Detect which cell encompasses the target text, then output its [X, Y] center coordinate. 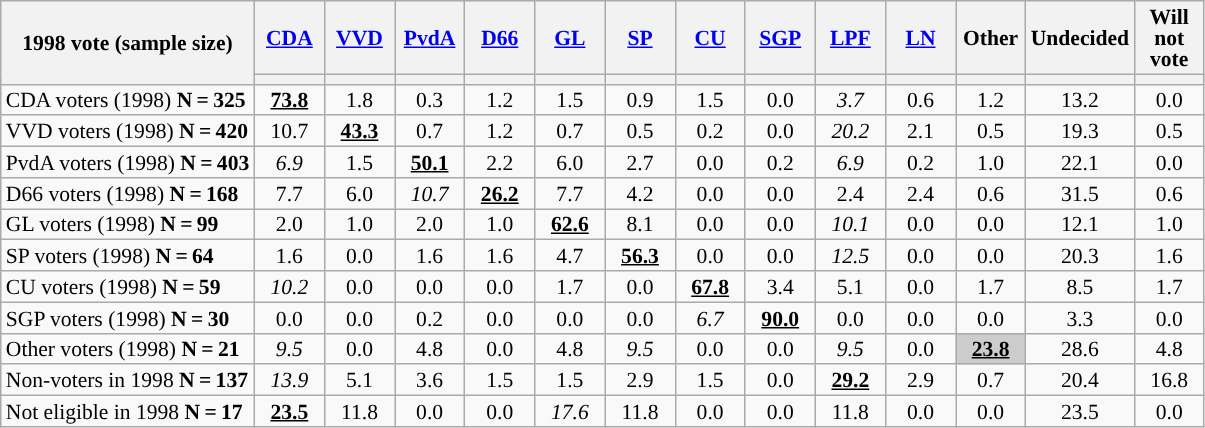
67.8 [710, 286]
Will not vote [1169, 38]
SGP [780, 38]
28.6 [1080, 348]
Not eligible in 1998 N = 17 [128, 412]
SP voters (1998) N = 64 [128, 256]
CDA [289, 38]
62.6 [570, 224]
2.7 [640, 162]
CDA voters (1998) N = 325 [128, 100]
CU voters (1998) N = 59 [128, 286]
LN [920, 38]
0.9 [640, 100]
17.6 [570, 412]
12.5 [850, 256]
10.2 [289, 286]
3.7 [850, 100]
Undecided [1080, 38]
2.2 [500, 162]
13.9 [289, 380]
PvdA voters (1998) N = 403 [128, 162]
Other voters (1998) N = 21 [128, 348]
1998 vote (sample size) [128, 42]
22.1 [1080, 162]
6.7 [710, 318]
D66 [500, 38]
50.1 [430, 162]
2.1 [920, 132]
D66 voters (1998) N = 168 [128, 194]
GL [570, 38]
56.3 [640, 256]
13.2 [1080, 100]
LPF [850, 38]
8.5 [1080, 286]
29.2 [850, 380]
10.1 [850, 224]
26.2 [500, 194]
3.3 [1080, 318]
90.0 [780, 318]
73.8 [289, 100]
PvdA [430, 38]
12.1 [1080, 224]
16.8 [1169, 380]
Other [991, 38]
SP [640, 38]
20.4 [1080, 380]
20.3 [1080, 256]
43.3 [359, 132]
3.6 [430, 380]
VVD voters (1998) N = 420 [128, 132]
Non‑voters in 1998 N = 137 [128, 380]
4.7 [570, 256]
CU [710, 38]
4.2 [640, 194]
1.8 [359, 100]
31.5 [1080, 194]
VVD [359, 38]
8.1 [640, 224]
19.3 [1080, 132]
GL voters (1998) N = 99 [128, 224]
3.4 [780, 286]
20.2 [850, 132]
0.3 [430, 100]
23.8 [991, 348]
SGP voters (1998) N = 30 [128, 318]
